Pinpoint the cell where the given text exists, returning its [x, y] midpoint coordinate. 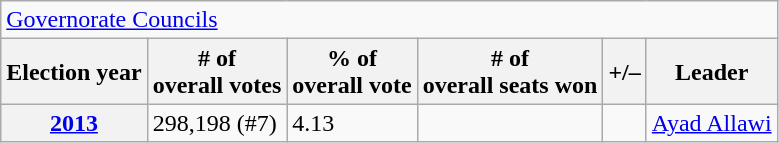
# ofoverall seats won [510, 72]
% ofoverall vote [352, 72]
Leader [712, 72]
4.13 [352, 123]
Ayad Allawi [712, 123]
2013 [74, 123]
+/– [624, 72]
# ofoverall votes [217, 72]
Election year [74, 72]
298,198 (#7) [217, 123]
Governorate Councils [389, 20]
